Return (x, y) of the center of cell containing provided text 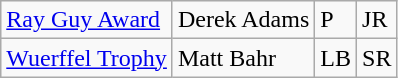
Wuerffel Trophy (87, 58)
JR (377, 20)
SR (377, 58)
Matt Bahr (243, 58)
P (336, 20)
Ray Guy Award (87, 20)
Derek Adams (243, 20)
LB (336, 58)
